Extract the (X, Y) coordinate from the center of the cell holding the provided text.  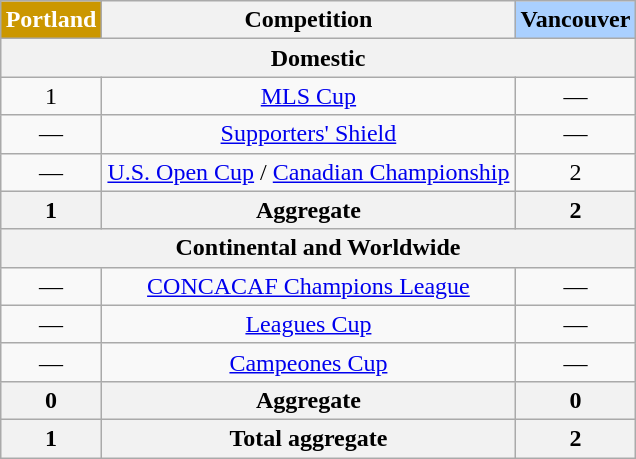
CONCACAF Champions League (308, 286)
Vancouver (576, 20)
Competition (308, 20)
Total aggregate (308, 438)
Domestic (318, 58)
MLS Cup (308, 96)
Continental and Worldwide (318, 248)
Leagues Cup (308, 324)
Campeones Cup (308, 362)
Portland (51, 20)
U.S. Open Cup / Canadian Championship (308, 172)
Supporters' Shield (308, 134)
